Return the (x, y) coordinate for the center point of the cell that contains the specified text.  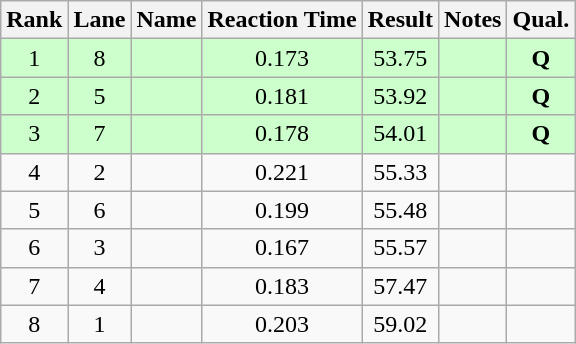
53.92 (400, 96)
55.57 (400, 248)
Rank (34, 20)
Result (400, 20)
0.199 (282, 210)
Notes (473, 20)
Lane (100, 20)
0.221 (282, 172)
55.48 (400, 210)
Qual. (541, 20)
57.47 (400, 286)
0.167 (282, 248)
59.02 (400, 324)
55.33 (400, 172)
0.183 (282, 286)
0.181 (282, 96)
54.01 (400, 134)
0.178 (282, 134)
Reaction Time (282, 20)
0.203 (282, 324)
0.173 (282, 58)
Name (166, 20)
53.75 (400, 58)
